Pinpoint the cell where the given text exists, returning its (X, Y) midpoint coordinate. 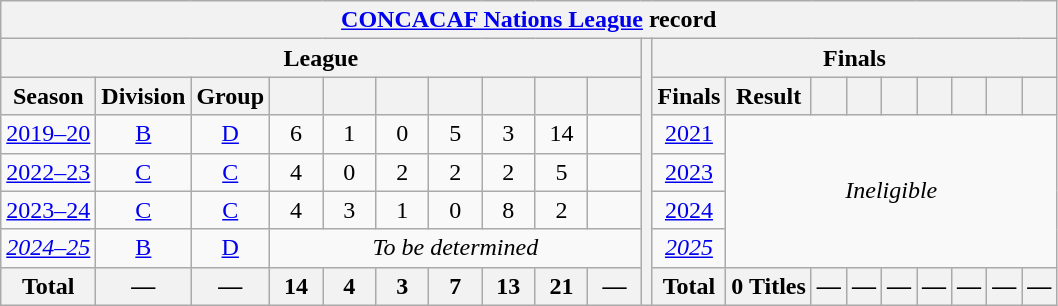
2019–20 (48, 134)
2025 (689, 248)
21 (562, 286)
2023 (689, 172)
Season (48, 96)
0 Titles (769, 286)
7 (456, 286)
2023–24 (48, 210)
6 (296, 134)
Division (144, 96)
Result (769, 96)
Ineligible (892, 191)
2024–25 (48, 248)
Group (230, 96)
2024 (689, 210)
13 (508, 286)
2022–23 (48, 172)
To be determined (456, 248)
8 (508, 210)
2021 (689, 134)
League (321, 58)
CONCACAF Nations League record (529, 20)
